Pinpoint the cell where the given text exists, returning its (x, y) midpoint coordinate. 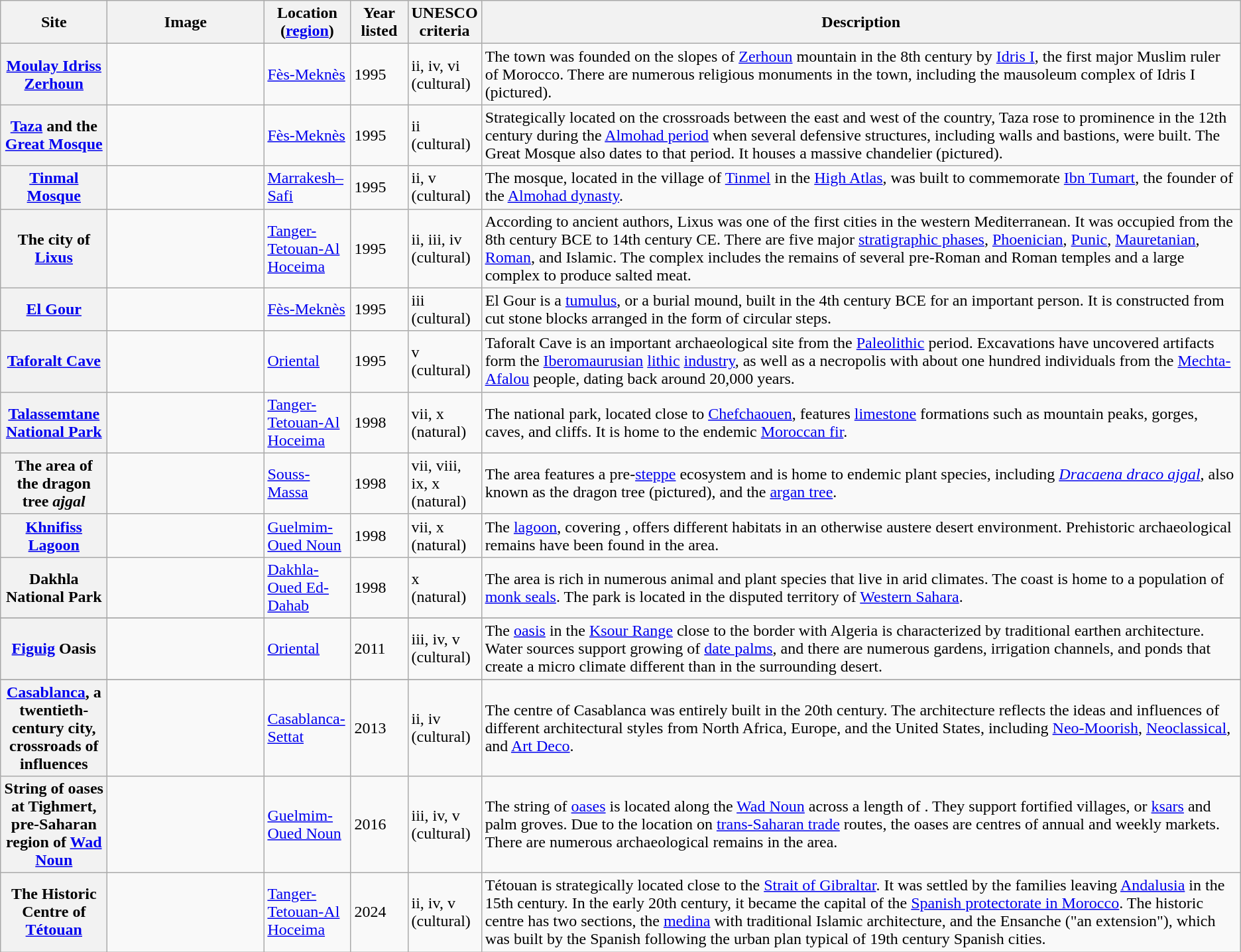
UNESCO criteria (444, 23)
ii, iv, vi (cultural) (444, 74)
Site (54, 23)
vii, viii, ix, x (natural) (444, 483)
Location (region) (308, 23)
El Gour (54, 309)
Image (186, 23)
The Historic Centre of Tétouan (54, 912)
Casablanca-Settat (308, 727)
x (natural) (444, 587)
Year listed (379, 23)
Moulay Idriss Zerhoun (54, 74)
2013 (379, 727)
2016 (379, 825)
Marrakesh–Safi (308, 187)
Souss-Massa (308, 483)
2011 (379, 648)
Tinmal Mosque (54, 187)
ii (cultural) (444, 135)
The area of the dragon tree ajgal (54, 483)
The city of Lixus (54, 248)
Taza and the Great Mosque (54, 135)
ii, iii, iv (cultural) (444, 248)
Dakhla National Park (54, 587)
iii (cultural) (444, 309)
Dakhla-Oued Ed-Dahab (308, 587)
ii, iv, v (cultural) (444, 912)
Description (860, 23)
Casablanca, a twentieth-century city, crossroads of influences (54, 727)
Figuig Oasis (54, 648)
Khnifiss Lagoon (54, 536)
String of oases at Tighmert, pre-Saharan region of Wad Noun (54, 825)
The mosque, located in the village of Tinmel in the High Atlas, was built to commemorate Ibn Tumart, the founder of the Almohad dynasty. (860, 187)
ii, v (cultural) (444, 187)
ii, iv (cultural) (444, 727)
Talassemtane National Park (54, 422)
Taforalt Cave (54, 361)
v (cultural) (444, 361)
2024 (379, 912)
